Pinpoint the cell where the given text exists, returning its [X, Y] midpoint coordinate. 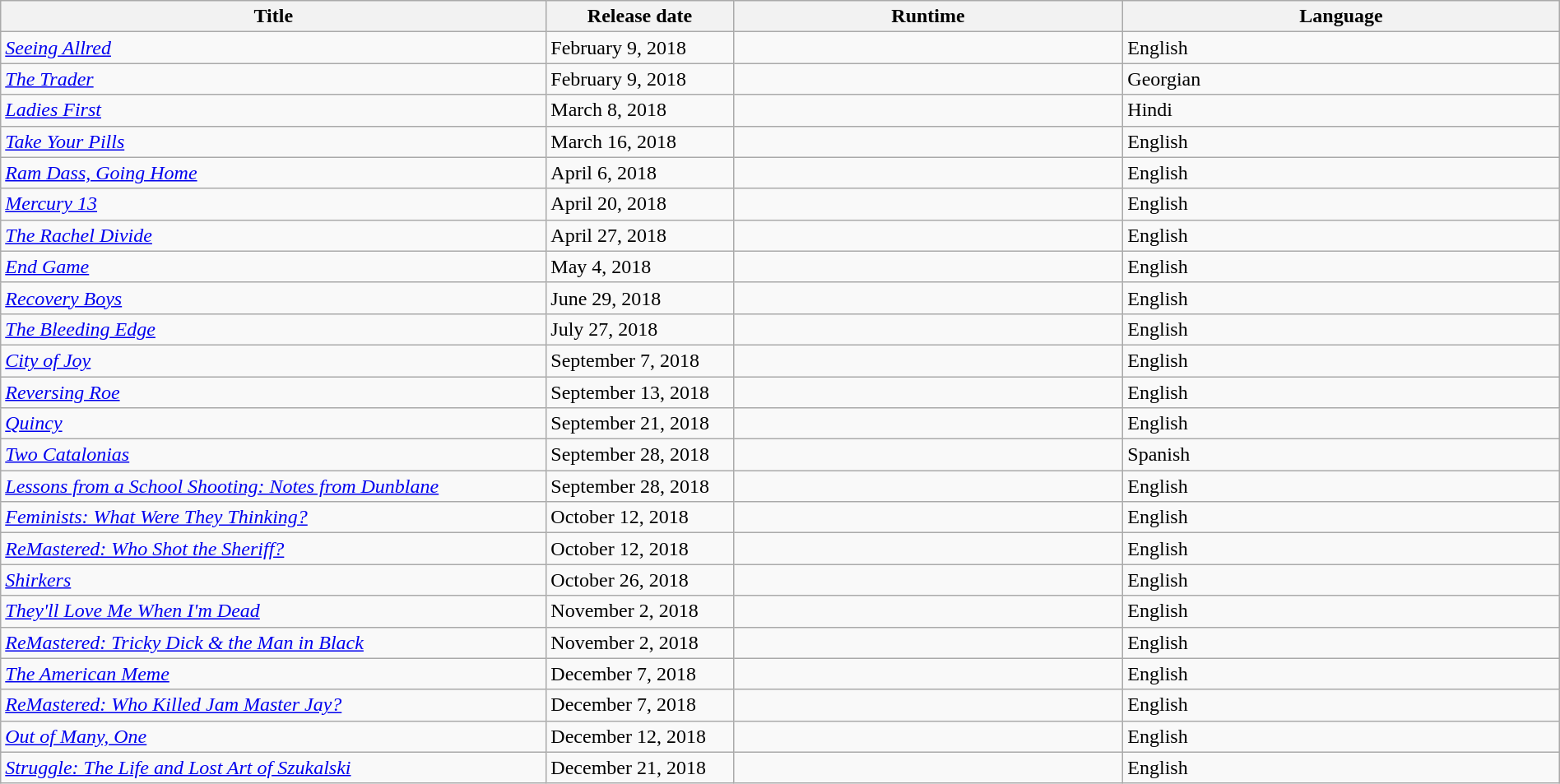
Feminists: What Were They Thinking? [273, 517]
Hindi [1341, 110]
October 26, 2018 [640, 580]
Take Your Pills [273, 141]
Shirkers [273, 580]
Quincy [273, 424]
Two Catalonias [273, 455]
Ram Dass, Going Home [273, 173]
The Bleeding Edge [273, 329]
Recovery Boys [273, 298]
December 12, 2018 [640, 736]
Runtime [928, 16]
July 27, 2018 [640, 329]
Struggle: The Life and Lost Art of Szukalski [273, 768]
March 16, 2018 [640, 141]
Release date [640, 16]
ReMastered: Who Killed Jam Master Jay? [273, 705]
The American Meme [273, 674]
Spanish [1341, 455]
Georgian [1341, 79]
They'll Love Me When I'm Dead [273, 611]
May 4, 2018 [640, 267]
The Rachel Divide [273, 235]
ReMastered: Tricky Dick & the Man in Black [273, 643]
September 21, 2018 [640, 424]
September 13, 2018 [640, 392]
April 27, 2018 [640, 235]
September 7, 2018 [640, 360]
ReMastered: Who Shot the Sheriff? [273, 549]
Language [1341, 16]
Seeing Allred [273, 48]
End Game [273, 267]
Ladies First [273, 110]
Lessons from a School Shooting: Notes from Dunblane [273, 486]
Title [273, 16]
Reversing Roe [273, 392]
City of Joy [273, 360]
March 8, 2018 [640, 110]
April 20, 2018 [640, 204]
December 21, 2018 [640, 768]
Out of Many, One [273, 736]
April 6, 2018 [640, 173]
Mercury 13 [273, 204]
June 29, 2018 [640, 298]
The Trader [273, 79]
